Determine the [X, Y] coordinate at the center of the cell enclosing the given text.  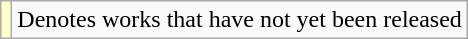
Denotes works that have not yet been released [240, 20]
